Search for the cell housing the specified text and yield its (X, Y) center coordinate. 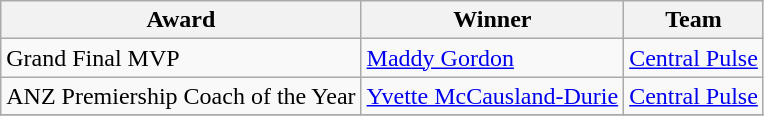
Winner (492, 20)
Team (694, 20)
Award (181, 20)
ANZ Premiership Coach of the Year (181, 96)
Yvette McCausland-Durie (492, 96)
Maddy Gordon (492, 58)
Grand Final MVP (181, 58)
